Capture the cell that displays the provided text and extract its [X, Y] central coordinate. 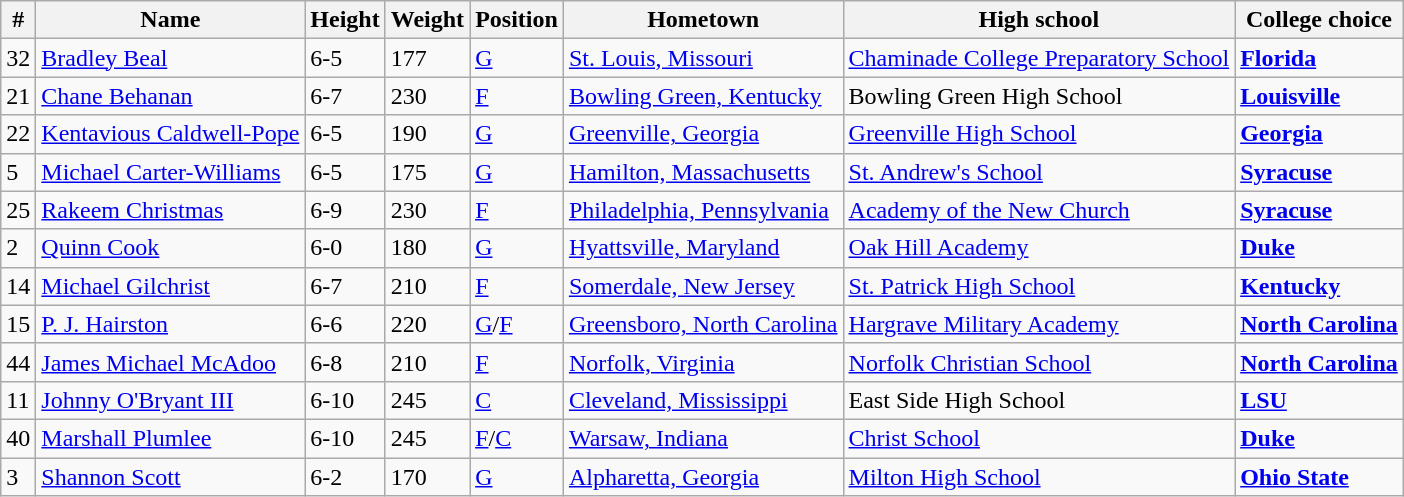
Somerdale, New Jersey [703, 286]
St. Andrew's School [1039, 172]
Chaminade College Preparatory School [1039, 58]
Louisville [1320, 96]
177 [427, 58]
College choice [1320, 20]
Florida [1320, 58]
Weight [427, 20]
Michael Gilchrist [170, 286]
180 [427, 248]
Name [170, 20]
Height [345, 20]
6-8 [345, 362]
5 [18, 172]
Hamilton, Massachusetts [703, 172]
32 [18, 58]
Position [517, 20]
C [517, 400]
Greenville High School [1039, 134]
Christ School [1039, 438]
6-6 [345, 324]
Ohio State [1320, 477]
Norfolk, Virginia [703, 362]
Georgia [1320, 134]
St. Louis, Missouri [703, 58]
East Side High School [1039, 400]
Greenville, Georgia [703, 134]
11 [18, 400]
170 [427, 477]
Bradley Beal [170, 58]
Norfolk Christian School [1039, 362]
James Michael McAdoo [170, 362]
15 [18, 324]
2 [18, 248]
Academy of the New Church [1039, 210]
Bowling Green, Kentucky [703, 96]
Milton High School [1039, 477]
3 [18, 477]
Marshall Plumlee [170, 438]
Hargrave Military Academy [1039, 324]
6-2 [345, 477]
Philadelphia, Pennsylvania [703, 210]
Kentavious Caldwell-Pope [170, 134]
190 [427, 134]
St. Patrick High School [1039, 286]
6-0 [345, 248]
220 [427, 324]
Hometown [703, 20]
Alpharetta, Georgia [703, 477]
22 [18, 134]
Cleveland, Mississippi [703, 400]
Shannon Scott [170, 477]
Kentucky [1320, 286]
High school [1039, 20]
Oak Hill Academy [1039, 248]
14 [18, 286]
Rakeem Christmas [170, 210]
Quinn Cook [170, 248]
Johnny O'Bryant III [170, 400]
Bowling Green High School [1039, 96]
# [18, 20]
21 [18, 96]
Hyattsville, Maryland [703, 248]
P. J. Hairston [170, 324]
40 [18, 438]
25 [18, 210]
F/C [517, 438]
Michael Carter-Williams [170, 172]
Chane Behanan [170, 96]
LSU [1320, 400]
44 [18, 362]
Greensboro, North Carolina [703, 324]
Warsaw, Indiana [703, 438]
6-9 [345, 210]
G/F [517, 324]
175 [427, 172]
